Return the (X, Y) coordinate for the center point of the cell that contains the specified text.  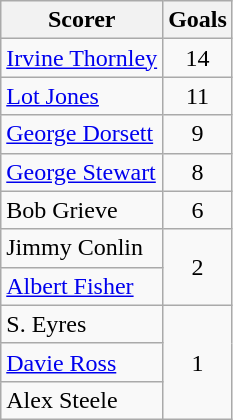
Goals (198, 20)
Bob Grieve (82, 210)
14 (198, 58)
Lot Jones (82, 96)
S. Eyres (82, 324)
2 (198, 267)
Jimmy Conlin (82, 248)
Irvine Thornley (82, 58)
8 (198, 172)
George Dorsett (82, 134)
Scorer (82, 20)
1 (198, 362)
Davie Ross (82, 362)
Alex Steele (82, 400)
George Stewart (82, 172)
9 (198, 134)
Albert Fisher (82, 286)
11 (198, 96)
6 (198, 210)
